Pinpoint the cell where the given text exists, returning its (x, y) midpoint coordinate. 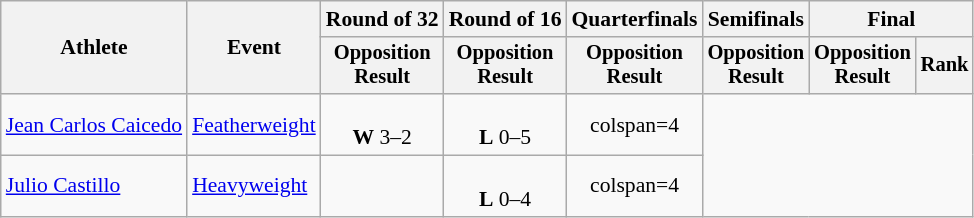
W 3–2 (382, 124)
L 0–4 (506, 186)
Rank (945, 66)
Jean Carlos Caicedo (94, 124)
Julio Castillo (94, 186)
Heavyweight (254, 186)
Event (254, 48)
Round of 32 (382, 19)
Quarterfinals (635, 19)
L 0–5 (506, 124)
Round of 16 (506, 19)
Semifinals (756, 19)
Final (891, 19)
Featherweight (254, 124)
Athlete (94, 48)
